From the cell containing the given text, extract its center point as [x, y] coordinate. 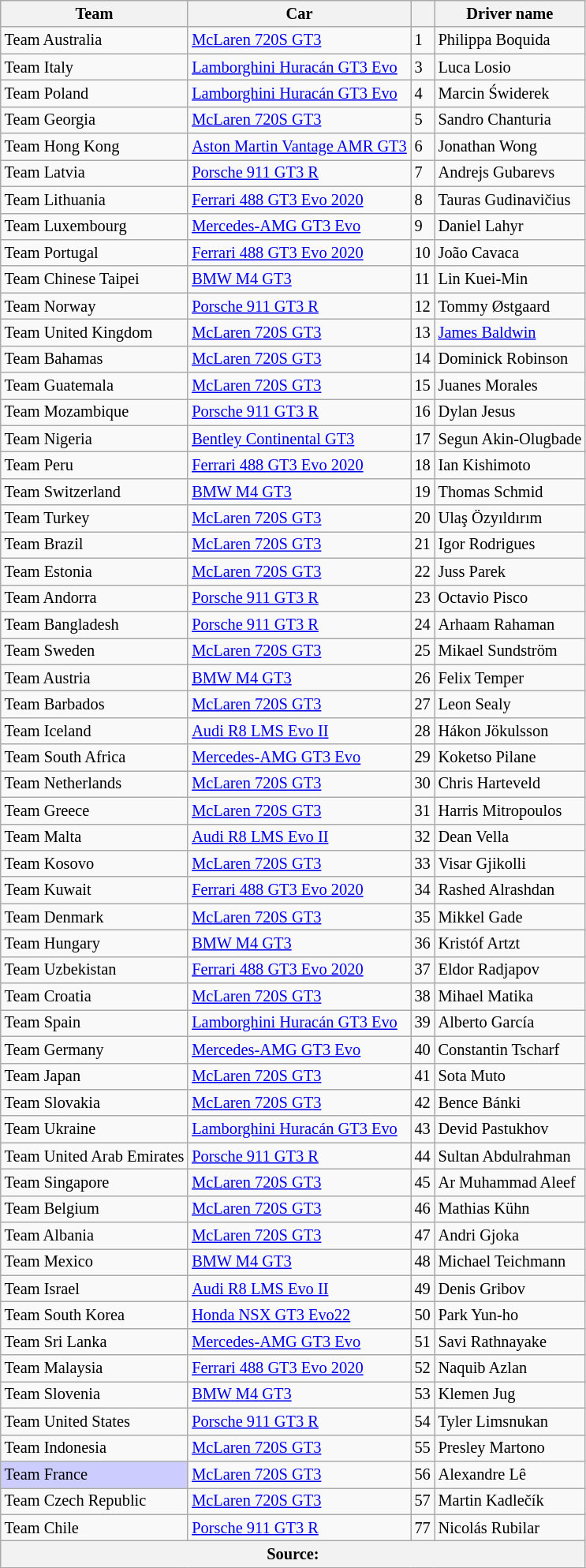
Juanes Morales [509, 386]
Eldor Radjapov [509, 970]
50 [423, 1315]
Alexandre Lê [509, 1474]
57 [423, 1501]
Team Israel [95, 1289]
Marcin Świderek [509, 93]
Segun Akin-Olugbade [509, 439]
Team Malta [95, 837]
Harris Mitropoulos [509, 810]
Mathias Kühn [509, 1209]
Team Luxembourg [95, 226]
Team Uzbekistan [95, 970]
16 [423, 412]
Team Germany [95, 1050]
36 [423, 943]
Team Japan [95, 1076]
Team Italy [95, 67]
33 [423, 863]
4 [423, 93]
29 [423, 758]
Team Kuwait [95, 890]
15 [423, 386]
48 [423, 1262]
53 [423, 1394]
Team Andorra [95, 598]
Felix Temper [509, 678]
Team Sweden [95, 651]
Ar Muhammad Aleef [509, 1182]
Martin Kadlečík [509, 1501]
Koketso Pilane [509, 758]
Presley Martono [509, 1448]
32 [423, 837]
24 [423, 624]
Rashed Alrashdan [509, 890]
7 [423, 173]
Team Georgia [95, 120]
55 [423, 1448]
Team Croatia [95, 997]
Team Peru [95, 465]
Andrejs Gubarevs [509, 173]
35 [423, 917]
Team Mozambique [95, 412]
39 [423, 1023]
Team Norway [95, 306]
Team Estonia [95, 571]
Team Chile [95, 1528]
17 [423, 439]
20 [423, 518]
Team United Kingdom [95, 332]
Dean Vella [509, 837]
27 [423, 704]
9 [423, 226]
Mihael Matika [509, 997]
Savi Rathnayake [509, 1342]
Juss Parek [509, 571]
Team Czech Republic [95, 1501]
Team Latvia [95, 173]
38 [423, 997]
42 [423, 1102]
Daniel Lahyr [509, 226]
54 [423, 1421]
Team Ukraine [95, 1129]
Constantin Tscharf [509, 1050]
Team Lithuania [95, 200]
Chris Harteveld [509, 784]
23 [423, 598]
34 [423, 890]
James Baldwin [509, 332]
Team Chinese Taipei [95, 279]
Thomas Schmid [509, 492]
Sandro Chanturia [509, 120]
Team Australia [95, 40]
Car [299, 13]
Team Malaysia [95, 1368]
77 [423, 1528]
8 [423, 200]
Mikkel Gade [509, 917]
3 [423, 67]
Team Portugal [95, 253]
51 [423, 1342]
Team Iceland [95, 731]
Team Greece [95, 810]
Team South Africa [95, 758]
26 [423, 678]
22 [423, 571]
Tauras Gudinavičius [509, 200]
Ulaş Özyıldırım [509, 518]
Team Austria [95, 678]
Klemen Jug [509, 1394]
Team [95, 13]
Bence Bánki [509, 1102]
Ian Kishimoto [509, 465]
Team Singapore [95, 1182]
21 [423, 544]
Team Albania [95, 1236]
Team Hungary [95, 943]
Philippa Boquida [509, 40]
Team Brazil [95, 544]
Denis Gribov [509, 1289]
Team Kosovo [95, 863]
Octavio Pisco [509, 598]
Mikael Sundström [509, 651]
Team Barbados [95, 704]
11 [423, 279]
Nicolás Rubilar [509, 1528]
Arhaam Rahaman [509, 624]
Team Sri Lanka [95, 1342]
Andri Gjoka [509, 1236]
28 [423, 731]
Team Slovakia [95, 1102]
Team Nigeria [95, 439]
44 [423, 1156]
Team Bahamas [95, 359]
49 [423, 1289]
Honda NSX GT3 Evo22 [299, 1315]
47 [423, 1236]
45 [423, 1182]
Team Netherlands [95, 784]
Team United Arab Emirates [95, 1156]
Source: [293, 1554]
Team South Korea [95, 1315]
Bentley Continental GT3 [299, 439]
Jonathan Wong [509, 147]
Luca Losio [509, 67]
Team Slovenia [95, 1394]
Team Bangladesh [95, 624]
Sota Muto [509, 1076]
Team Belgium [95, 1209]
Devid Pastukhov [509, 1129]
Team Turkey [95, 518]
52 [423, 1368]
Driver name [509, 13]
14 [423, 359]
Dylan Jesus [509, 412]
Team Indonesia [95, 1448]
Team Denmark [95, 917]
Michael Teichmann [509, 1262]
João Cavaca [509, 253]
Team France [95, 1474]
Team Spain [95, 1023]
Park Yun-ho [509, 1315]
Team Mexico [95, 1262]
40 [423, 1050]
Igor Rodrigues [509, 544]
Lin Kuei-Min [509, 279]
18 [423, 465]
41 [423, 1076]
46 [423, 1209]
Team Guatemala [95, 386]
Sultan Abdulrahman [509, 1156]
5 [423, 120]
Hákon Jökulsson [509, 731]
Tyler Limsnukan [509, 1421]
Leon Sealy [509, 704]
Team Hong Kong [95, 147]
31 [423, 810]
13 [423, 332]
10 [423, 253]
Naquib Azlan [509, 1368]
Team Switzerland [95, 492]
Aston Martin Vantage AMR GT3 [299, 147]
Team United States [95, 1421]
19 [423, 492]
Team Poland [95, 93]
Kristóf Artzt [509, 943]
56 [423, 1474]
1 [423, 40]
Visar Gjikolli [509, 863]
30 [423, 784]
Tommy Østgaard [509, 306]
Alberto García [509, 1023]
25 [423, 651]
37 [423, 970]
12 [423, 306]
6 [423, 147]
Dominick Robinson [509, 359]
43 [423, 1129]
